Return the (X, Y) coordinate for the center point of the cell that contains the specified text.  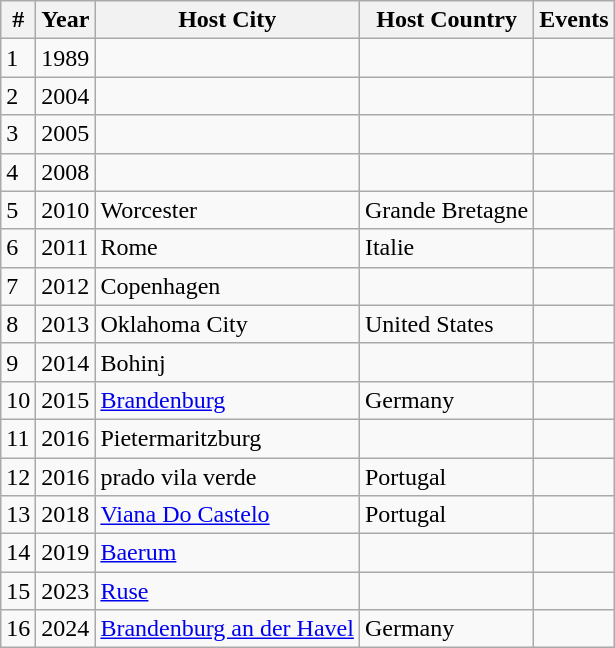
Oklahoma City (228, 324)
Worcester (228, 210)
3 (18, 134)
2011 (66, 248)
2010 (66, 210)
2004 (66, 96)
12 (18, 477)
2018 (66, 515)
2012 (66, 286)
2008 (66, 172)
Grande Bretagne (446, 210)
11 (18, 438)
16 (18, 629)
14 (18, 553)
9 (18, 362)
Host Country (446, 20)
2024 (66, 629)
2005 (66, 134)
7 (18, 286)
2014 (66, 362)
5 (18, 210)
2013 (66, 324)
15 (18, 591)
Ruse (228, 591)
Events (574, 20)
13 (18, 515)
2015 (66, 400)
1989 (66, 58)
Baerum (228, 553)
# (18, 20)
Brandenburg an der Havel (228, 629)
Host City (228, 20)
2019 (66, 553)
Rome (228, 248)
prado vila verde (228, 477)
4 (18, 172)
Viana Do Castelo (228, 515)
Copenhagen (228, 286)
Italie (446, 248)
1 (18, 58)
Year (66, 20)
United States (446, 324)
Brandenburg (228, 400)
10 (18, 400)
2023 (66, 591)
Bohinj (228, 362)
Pietermaritzburg (228, 438)
6 (18, 248)
2 (18, 96)
8 (18, 324)
